From the cell containing the given text, extract its center point as [X, Y] coordinate. 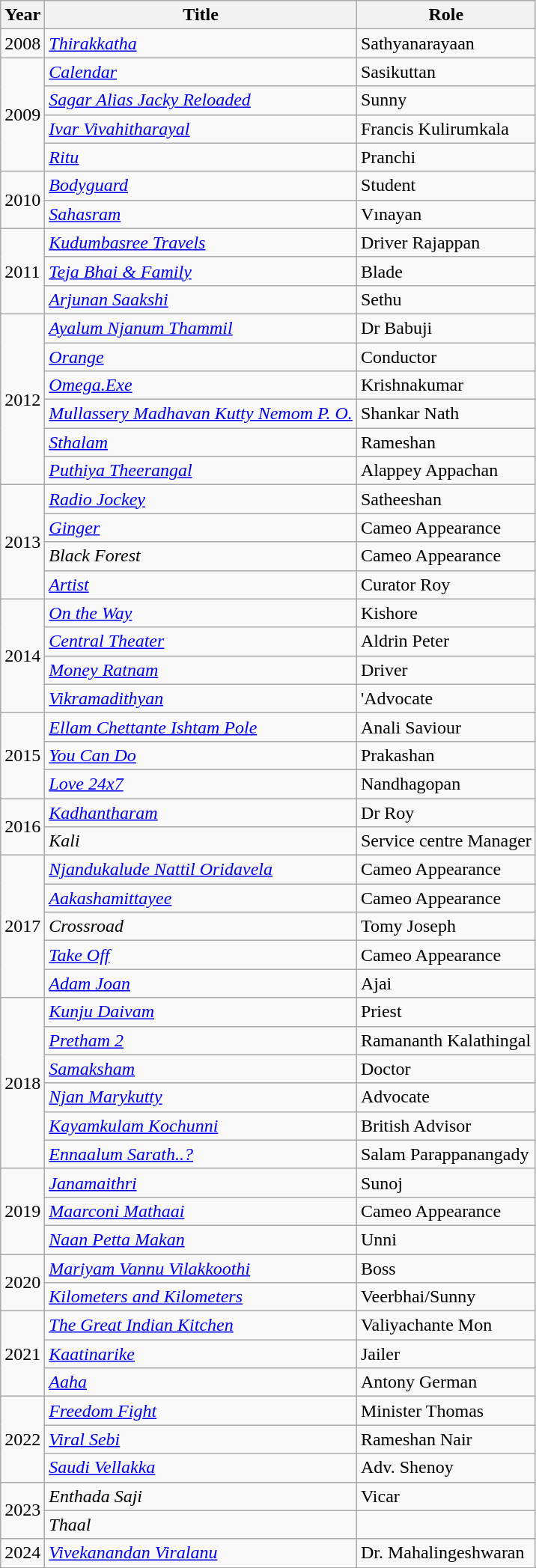
Antony German [446, 1382]
Sagar Alias Jacky Reloaded [201, 100]
Omega.Exe [201, 385]
You Can Do [201, 755]
Minister Thomas [446, 1411]
Kunju Daivam [201, 1012]
Valiyachante Mon [446, 1326]
Advocate [446, 1097]
Salam Parappanangady [446, 1154]
Aakashamittayee [201, 898]
Nandhagopan [446, 784]
Curator Roy [446, 585]
Dr Babuji [446, 328]
Blade [446, 271]
Artist [201, 585]
2015 [22, 755]
Mullassery Madhavan Kutty Nemom P. O. [201, 414]
Aaha [201, 1382]
Sunny [446, 100]
Puthiya Theerangal [201, 471]
Title [201, 15]
2024 [22, 1553]
Adv. Shenoy [446, 1468]
Vivekanandan Viralanu [201, 1553]
Rameshan Nair [446, 1439]
Freedom Fight [201, 1411]
Kilometers and Kilometers [201, 1297]
Kudumbasree Travels [201, 242]
'Advocate [446, 698]
2013 [22, 542]
Veerbhai/Sunny [446, 1297]
Rameshan [446, 442]
2010 [22, 200]
Satheeshan [446, 499]
2019 [22, 1211]
Priest [446, 1012]
Ajai [446, 983]
The Great Indian Kitchen [201, 1326]
Njandukalude Nattil Oridavela [201, 870]
Njan Marykutty [201, 1097]
Arjunan Saakshi [201, 299]
Krishnakumar [446, 385]
Ellam Chettante Ishtam Pole [201, 727]
Ramananth Kalathingal [446, 1040]
Pretham 2 [201, 1040]
Ennaalum Sarath..? [201, 1154]
Dr Roy [446, 812]
Ritu [201, 157]
Kishore [446, 613]
Crossroad [201, 927]
Student [446, 186]
On the Way [201, 613]
Vınayan [446, 214]
2012 [22, 399]
Janamaithri [201, 1183]
Kaatinarike [201, 1354]
Kadhantharam [201, 812]
Kali [201, 841]
Thaal [201, 1525]
British Advisor [446, 1126]
2020 [22, 1283]
Kayamkulam Kochunni [201, 1126]
Boss [446, 1269]
Shankar Nath [446, 414]
Sunoj [446, 1183]
Viral Sebi [201, 1439]
Mariyam Vannu Vilakkoothi [201, 1269]
Conductor [446, 357]
Radio Jockey [201, 499]
Samaksham [201, 1069]
Driver [446, 670]
2023 [22, 1510]
Sasikuttan [446, 72]
Sthalam [201, 442]
Sathyanarayaan [446, 43]
Love 24x7 [201, 784]
Black Forest [201, 556]
2021 [22, 1354]
Orange [201, 357]
Pranchi [446, 157]
Unni [446, 1239]
Jailer [446, 1354]
Year [22, 15]
Thirakkatha [201, 43]
Service centre Manager [446, 841]
2022 [22, 1439]
Francis Kulirumkala [446, 129]
Anali Saviour [446, 727]
Calendar [201, 72]
2018 [22, 1083]
Aldrin Peter [446, 641]
Prakashan [446, 755]
Sethu [446, 299]
2009 [22, 115]
Sahasram [201, 214]
Ayalum Njanum Thammil [201, 328]
Tomy Joseph [446, 927]
Dr. Mahalingeshwaran [446, 1553]
2016 [22, 826]
Ivar Vivahitharayal [201, 129]
2011 [22, 271]
Teja Bhai & Family [201, 271]
Money Ratnam [201, 670]
Alappey Appachan [446, 471]
Driver Rajappan [446, 242]
Central Theater [201, 641]
Adam Joan [201, 983]
2008 [22, 43]
Ginger [201, 528]
Doctor [446, 1069]
Take Off [201, 955]
Saudi Vellakka [201, 1468]
2017 [22, 927]
Maarconi Mathaai [201, 1211]
Enthada Saji [201, 1496]
Vicar [446, 1496]
2014 [22, 656]
Vikramadithyan [201, 698]
Bodyguard [201, 186]
Naan Petta Makan [201, 1239]
Role [446, 15]
